Locate the cell with the specified text and output its [x, y] center coordinate. 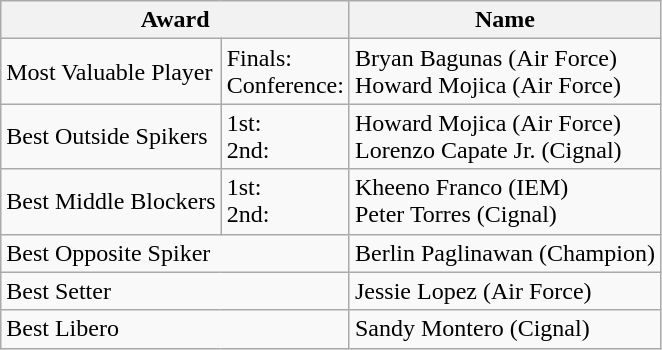
Bryan Bagunas (Air Force)Howard Mojica (Air Force) [504, 72]
Jessie Lopez (Air Force) [504, 291]
Finals:Conference: [285, 72]
Berlin Paglinawan (Champion) [504, 253]
Kheeno Franco (IEM)Peter Torres (Cignal) [504, 202]
Name [504, 20]
Best Opposite Spiker [176, 253]
Sandy Montero (Cignal) [504, 329]
Best Setter [176, 291]
Award [176, 20]
Howard Mojica (Air Force)Lorenzo Capate Jr. (Cignal) [504, 136]
Best Middle Blockers [111, 202]
Most Valuable Player [111, 72]
Best Outside Spikers [111, 136]
Best Libero [176, 329]
